Capture the cell that displays the provided text and extract its [x, y] central coordinate. 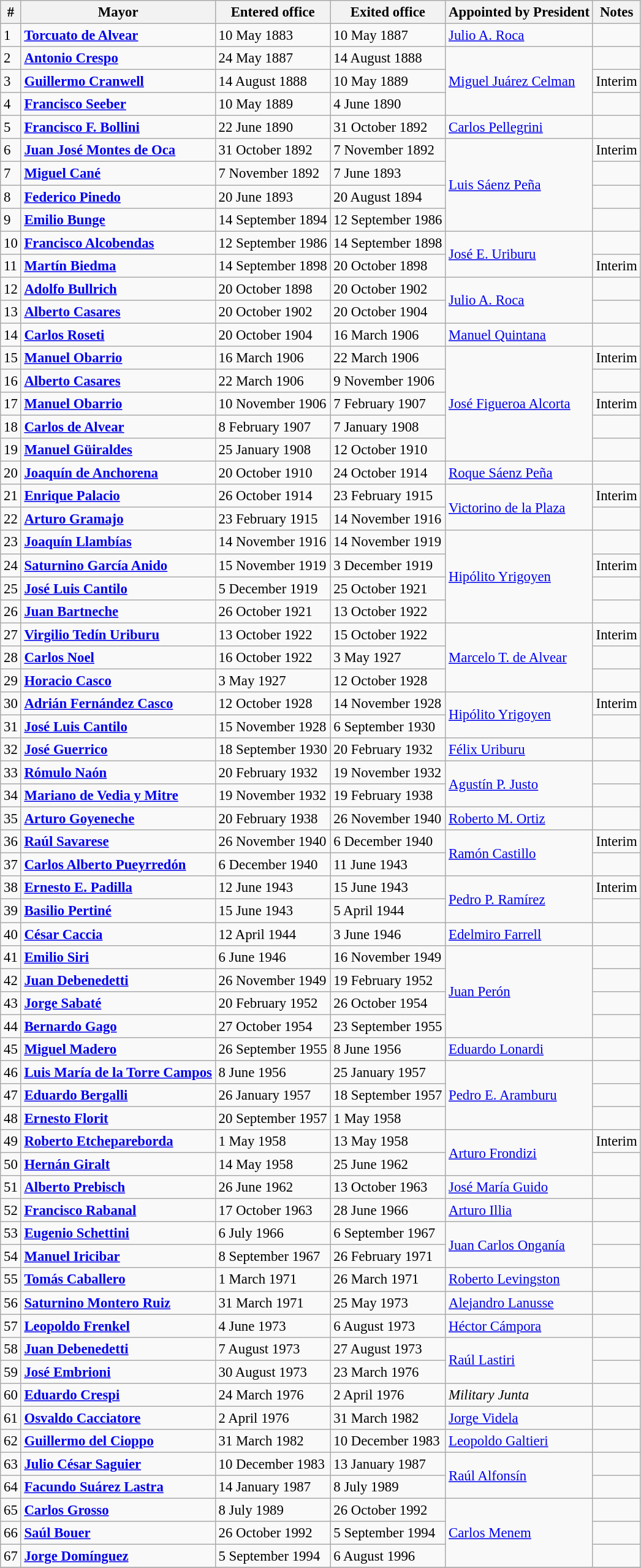
13 May 1958 [388, 1141]
23 September 1955 [388, 1026]
26 [11, 611]
Jorge Sabaté [118, 1003]
Marcelo T. de Alvear [520, 657]
23 March 1976 [388, 1372]
22 [11, 519]
12 June 1943 [273, 888]
Pedro P. Ramírez [520, 900]
José E. Uriburu [520, 254]
6 July 1966 [273, 1233]
Emilio Bunge [118, 219]
53 [11, 1233]
Miguel Cané [118, 173]
Federico Pinedo [118, 197]
5 December 1919 [273, 588]
27 [11, 634]
66 [11, 1533]
11 June 1943 [388, 865]
Raúl Savarese [118, 842]
Miguel Juárez Celman [520, 81]
3 June 1946 [388, 934]
Torcuato de Alvear [118, 36]
26 February 1971 [388, 1257]
44 [11, 1026]
Guillermo Cranwell [118, 82]
Saturnino Montero Ruiz [118, 1303]
Roberto Levingston [520, 1280]
10 May 1883 [273, 36]
Emilio Siri [118, 957]
9 [11, 219]
Roberto M. Ortiz [520, 819]
26 October 1921 [273, 611]
49 [11, 1141]
Joaquín de Anchorena [118, 473]
Arturo Goyeneche [118, 819]
Arturo Gramajo [118, 519]
10 November 1906 [273, 404]
17 October 1963 [273, 1211]
31 March 1971 [273, 1303]
25 May 1973 [388, 1303]
24 October 1914 [388, 473]
Carlos Roseti [118, 335]
52 [11, 1211]
José Guerrico [118, 750]
17 [11, 404]
Luis María de la Torre Campos [118, 1072]
14 September 1894 [273, 219]
26 September 1955 [273, 1049]
20 February 1938 [273, 819]
Eduardo Crespi [118, 1395]
38 [11, 888]
19 February 1952 [388, 980]
13 October 1963 [388, 1187]
Basilio Pertiné [118, 911]
36 [11, 842]
Appointed by President [520, 12]
6 August 1973 [388, 1326]
Juan Bartneche [118, 611]
Juan Carlos Onganía [520, 1244]
Mayor [118, 12]
Exited office [388, 12]
6 [11, 150]
31 [11, 726]
Guillermo del Cioppo [118, 1441]
33 [11, 773]
55 [11, 1280]
25 June 1962 [388, 1165]
10 May 1887 [388, 36]
1 March 1971 [273, 1280]
30 [11, 704]
José Figueroa Alcorta [520, 404]
Military Junta [520, 1395]
25 January 1908 [273, 450]
Eugenio Schettini [118, 1233]
Joaquín Llambías [118, 542]
Eduardo Lonardi [520, 1049]
10 [11, 243]
8 February 1907 [273, 427]
16 October 1922 [273, 658]
Roberto Etchepareborda [118, 1141]
Rómulo Naón [118, 773]
Raúl Alfonsín [520, 1475]
58 [11, 1349]
28 [11, 658]
24 March 1976 [273, 1395]
28 June 1966 [388, 1211]
24 May 1887 [273, 58]
12 October 1910 [388, 450]
6 September 1967 [388, 1233]
Entered office [273, 12]
57 [11, 1326]
7 February 1907 [388, 404]
Martín Biedma [118, 265]
45 [11, 1049]
6 September 1930 [388, 726]
Juan Perón [520, 991]
Virgilio Tedín Uriburu [118, 634]
23 [11, 542]
4 June 1890 [388, 104]
14 January 1987 [273, 1487]
60 [11, 1395]
20 June 1893 [273, 197]
13 [11, 312]
Roque Sáenz Peña [520, 473]
61 [11, 1418]
Miguel Madero [118, 1049]
Eduardo Bergalli [118, 1095]
14 November 1928 [388, 704]
Raúl Lastiri [520, 1360]
Francisco Seeber [118, 104]
César Caccia [118, 934]
Jorge Videla [520, 1418]
20 [11, 473]
Enrique Palacio [118, 496]
16 [11, 381]
Félix Uriburu [520, 750]
6 June 1946 [273, 957]
Ernesto E. Padilla [118, 888]
Alejandro Lanusse [520, 1303]
Héctor Cámpora [520, 1326]
14 May 1958 [273, 1165]
19 February 1938 [388, 796]
5 April 1944 [388, 911]
35 [11, 819]
6 August 1996 [388, 1556]
Carlos Noel [118, 658]
Manuel Quintana [520, 335]
Osvaldo Cacciatore [118, 1418]
25 January 1957 [388, 1072]
15 October 1922 [388, 634]
62 [11, 1441]
51 [11, 1187]
26 March 1971 [388, 1280]
8 September 1967 [273, 1257]
Saúl Bouer [118, 1533]
42 [11, 980]
67 [11, 1556]
Tomás Caballero [118, 1280]
25 [11, 588]
Carlos Pellegrini [520, 127]
11 [11, 265]
46 [11, 1072]
16 November 1949 [388, 957]
14 November 1919 [388, 542]
50 [11, 1165]
Adolfo Bullrich [118, 289]
Carlos Alberto Pueyrredón [118, 865]
20 February 1952 [273, 1003]
Hernán Giralt [118, 1165]
Saturnino García Anido [118, 565]
26 November 1949 [273, 980]
Carlos Grosso [118, 1510]
37 [11, 865]
2 [11, 58]
7 January 1908 [388, 427]
59 [11, 1372]
9 November 1906 [388, 381]
7 [11, 173]
64 [11, 1487]
14 [11, 335]
José Embrioni [118, 1372]
15 [11, 358]
39 [11, 911]
Mariano de Vedia y Mitre [118, 796]
19 [11, 450]
Manuel Güiraldes [118, 450]
18 September 1930 [273, 750]
47 [11, 1095]
Leopoldo Frenkel [118, 1326]
26 October 1954 [388, 1003]
# [11, 12]
Luis Sáenz Peña [520, 185]
41 [11, 957]
20 September 1957 [273, 1118]
8 [11, 197]
12 [11, 289]
4 [11, 104]
15 November 1928 [273, 726]
Carlos Menem [520, 1534]
Ernesto Florit [118, 1118]
Bernardo Gago [118, 1026]
7 June 1893 [388, 173]
Juan José Montes de Oca [118, 150]
Arturo Illia [520, 1211]
3 December 1919 [388, 565]
Adrián Fernández Casco [118, 704]
Francisco Rabanal [118, 1211]
32 [11, 750]
Antonio Crespo [118, 58]
Francisco F. Bollini [118, 127]
26 June 1962 [273, 1187]
18 [11, 427]
63 [11, 1464]
26 January 1957 [273, 1095]
27 October 1954 [273, 1026]
1 [11, 36]
13 January 1987 [388, 1464]
Alberto Prebisch [118, 1187]
3 [11, 82]
José María Guido [520, 1187]
56 [11, 1303]
29 [11, 680]
30 August 1973 [273, 1372]
4 June 1973 [273, 1326]
Jorge Domínguez [118, 1556]
26 October 1914 [273, 496]
20 October 1910 [273, 473]
5 [11, 127]
48 [11, 1118]
Leopoldo Galtieri [520, 1441]
Edelmiro Farrell [520, 934]
34 [11, 796]
Manuel Iricibar [118, 1257]
Agustín P. Justo [520, 785]
25 October 1921 [388, 588]
7 August 1973 [273, 1349]
Francisco Alcobendas [118, 243]
Facundo Suárez Lastra [118, 1487]
21 [11, 496]
Arturo Frondizi [520, 1152]
Horacio Casco [118, 680]
12 April 1944 [273, 934]
Pedro E. Aramburu [520, 1095]
Ramón Castillo [520, 853]
40 [11, 934]
20 August 1894 [388, 197]
65 [11, 1510]
24 [11, 565]
Carlos de Alvear [118, 427]
Julio César Saguier [118, 1464]
22 June 1890 [273, 127]
43 [11, 1003]
Victorino de la Plaza [520, 508]
Notes [616, 12]
27 August 1973 [388, 1349]
54 [11, 1257]
18 September 1957 [388, 1095]
15 November 1919 [273, 565]
